Return the (x, y) coordinate for the center point of the cell that contains the specified text.  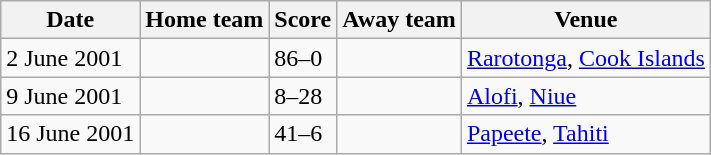
Papeete, Tahiti (586, 134)
41–6 (303, 134)
Score (303, 20)
8–28 (303, 96)
9 June 2001 (70, 96)
Away team (400, 20)
Alofi, Niue (586, 96)
2 June 2001 (70, 58)
Venue (586, 20)
Date (70, 20)
Home team (204, 20)
86–0 (303, 58)
16 June 2001 (70, 134)
Rarotonga, Cook Islands (586, 58)
